Output the [x, y] coordinate of the center of the cell containing the given text.  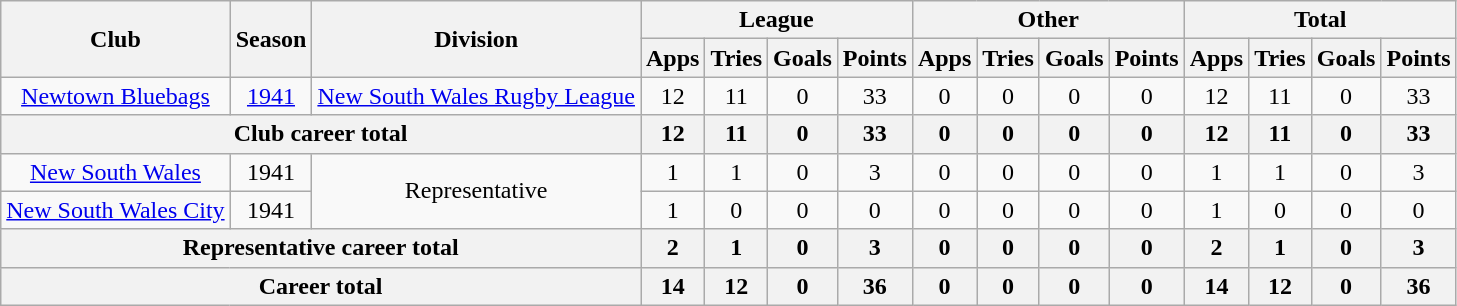
New South Wales City [116, 210]
League [776, 20]
Club career total [321, 134]
Club [116, 39]
Other [1048, 20]
New South Wales [116, 172]
Representative career total [321, 248]
New South Wales Rugby League [476, 96]
Total [1320, 20]
Season [271, 39]
Career total [321, 286]
Division [476, 39]
Representative [476, 191]
Newtown Bluebags [116, 96]
